Extract the (x, y) coordinate from the center of the cell holding the provided text.  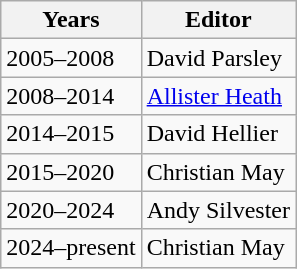
David Hellier (218, 134)
2014–2015 (71, 134)
Allister Heath (218, 96)
Andy Silvester (218, 210)
2008–2014 (71, 96)
2020–2024 (71, 210)
Editor (218, 20)
David Parsley (218, 58)
2005–2008 (71, 58)
2024–present (71, 248)
2015–2020 (71, 172)
Years (71, 20)
